Provide the (X, Y) coordinate of the cell's center where the given text is located.  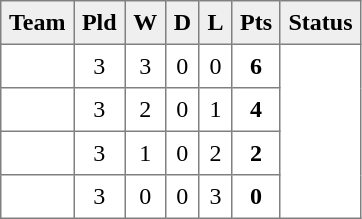
4 (256, 110)
Pld (100, 23)
6 (256, 66)
D (182, 23)
Team (38, 23)
Pts (256, 23)
W (145, 23)
Status (320, 23)
L (216, 23)
